Search for the cell housing the specified text and yield its [X, Y] center coordinate. 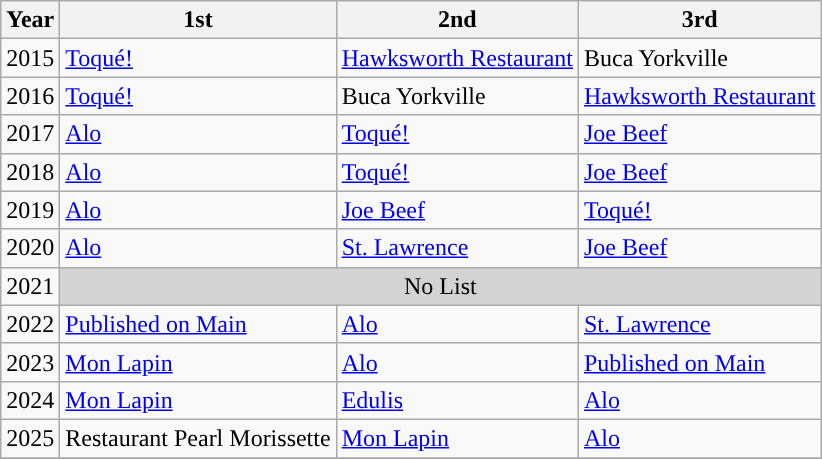
No List [440, 286]
1st [198, 20]
Edulis [457, 400]
Year [30, 20]
2015 [30, 58]
2025 [30, 438]
Restaurant Pearl Morissette [198, 438]
2020 [30, 248]
2022 [30, 324]
2021 [30, 286]
2018 [30, 172]
2017 [30, 134]
2023 [30, 362]
3rd [699, 20]
2019 [30, 210]
2nd [457, 20]
2024 [30, 400]
2016 [30, 96]
